Return the [X, Y] coordinate for the center point of the cell that contains the specified text.  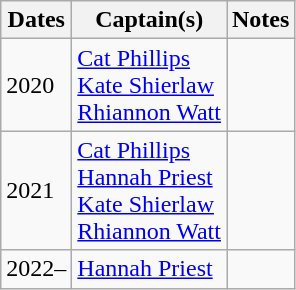
2020 [36, 85]
Cat PhillipsKate ShierlawRhiannon Watt [150, 85]
Cat PhillipsHannah PriestKate ShierlawRhiannon Watt [150, 190]
2021 [36, 190]
Captain(s) [150, 20]
Notes [260, 20]
Hannah Priest [150, 269]
2022– [36, 269]
Dates [36, 20]
